Locate the cell with the specified text and output its [X, Y] center coordinate. 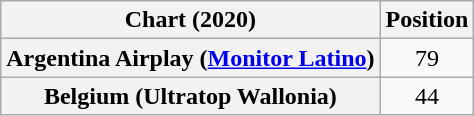
Argentina Airplay (Monitor Latino) [190, 58]
Position [427, 20]
Chart (2020) [190, 20]
44 [427, 96]
79 [427, 58]
Belgium (Ultratop Wallonia) [190, 96]
